Locate the cell with the specified text and output its [X, Y] center coordinate. 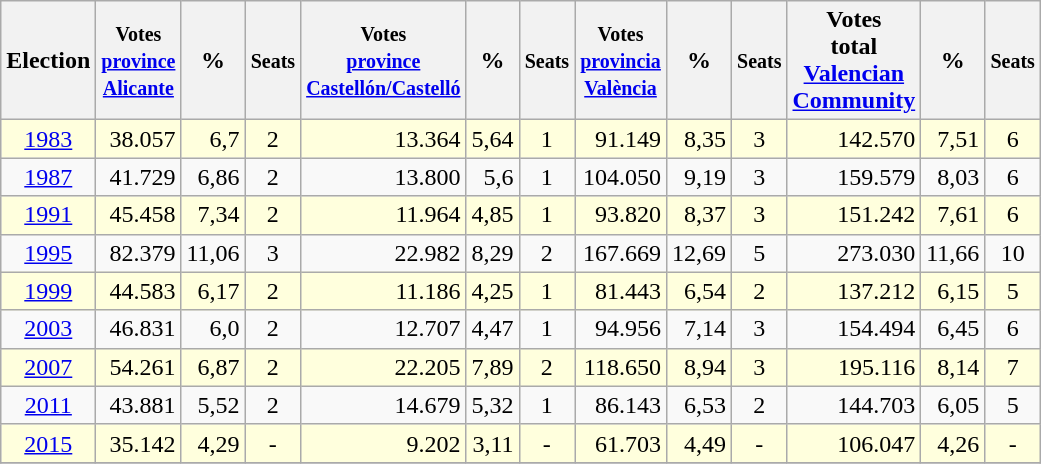
159.579 [854, 177]
144.703 [854, 405]
6,17 [213, 291]
7,34 [213, 215]
1999 [48, 291]
13.364 [384, 139]
2007 [48, 367]
86.143 [621, 405]
54.261 [138, 367]
8,94 [698, 367]
VotesprovinceAlicante [138, 60]
5,6 [492, 177]
142.570 [854, 139]
8,03 [953, 177]
6,0 [213, 329]
104.050 [621, 177]
41.729 [138, 177]
10 [1013, 253]
43.881 [138, 405]
6,15 [953, 291]
9.202 [384, 443]
11,06 [213, 253]
35.142 [138, 443]
8,14 [953, 367]
8,37 [698, 215]
1983 [48, 139]
22.982 [384, 253]
38.057 [138, 139]
6,7 [213, 139]
61.703 [621, 443]
4,47 [492, 329]
5,64 [492, 139]
Election [48, 60]
151.242 [854, 215]
9,19 [698, 177]
1995 [48, 253]
167.669 [621, 253]
11.964 [384, 215]
4,25 [492, 291]
12.707 [384, 329]
7 [1013, 367]
45.458 [138, 215]
2003 [48, 329]
6,86 [213, 177]
94.956 [621, 329]
7,51 [953, 139]
195.116 [854, 367]
8,29 [492, 253]
11,66 [953, 253]
5,32 [492, 405]
4,49 [698, 443]
1991 [48, 215]
4,26 [953, 443]
14.679 [384, 405]
VotesprovinciaValència [621, 60]
5,52 [213, 405]
4,85 [492, 215]
22.205 [384, 367]
1987 [48, 177]
2011 [48, 405]
154.494 [854, 329]
137.212 [854, 291]
2015 [48, 443]
118.650 [621, 367]
6,53 [698, 405]
44.583 [138, 291]
4,29 [213, 443]
7,89 [492, 367]
106.047 [854, 443]
81.443 [621, 291]
6,54 [698, 291]
91.149 [621, 139]
6,05 [953, 405]
6,87 [213, 367]
VotesprovinceCastellón/Castelló [384, 60]
93.820 [621, 215]
7,61 [953, 215]
6,45 [953, 329]
46.831 [138, 329]
7,14 [698, 329]
8,35 [698, 139]
VotestotalValencian Community [854, 60]
13.800 [384, 177]
12,69 [698, 253]
82.379 [138, 253]
273.030 [854, 253]
11.186 [384, 291]
3,11 [492, 443]
